Scan for the cell matching the given text and deliver its (X, Y) coordinate at center. 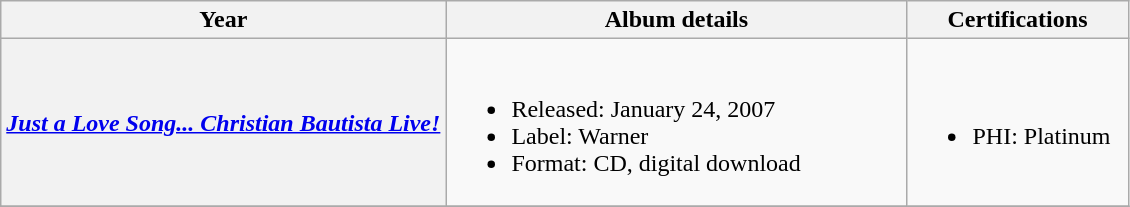
Album details (676, 20)
Released: January 24, 2007Label: WarnerFormat: CD, digital download (676, 122)
PHI: Platinum (1018, 122)
Certifications (1018, 20)
Just a Love Song... Christian Bautista Live! (224, 122)
Year (224, 20)
